Return the [X, Y] coordinate for the center point of the cell that contains the specified text.  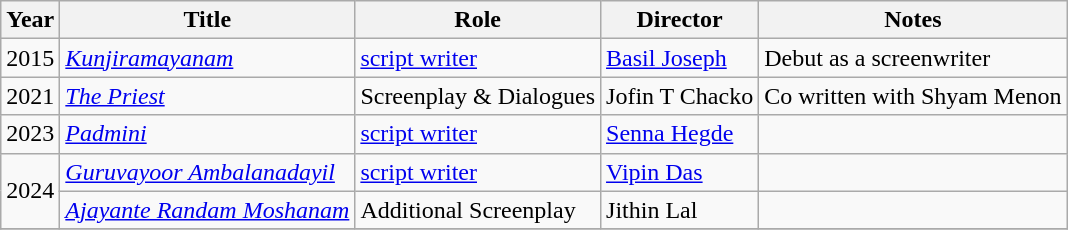
Role [478, 20]
Ajayante Randam Moshanam [208, 210]
Year [30, 20]
Jofin T Chacko [680, 96]
Jithin Lal [680, 210]
Debut as a screenwriter [913, 58]
2021 [30, 96]
Kunjiramayanam [208, 58]
Title [208, 20]
2023 [30, 134]
Guruvayoor Ambalanadayil [208, 172]
The Priest [208, 96]
Basil Joseph [680, 58]
Co written with Shyam Menon [913, 96]
Notes [913, 20]
2015 [30, 58]
Screenplay & Dialogues [478, 96]
Director [680, 20]
Additional Screenplay [478, 210]
Vipin Das [680, 172]
Padmini [208, 134]
Senna Hegde [680, 134]
2024 [30, 191]
